Return (X, Y) of the center of cell containing provided text 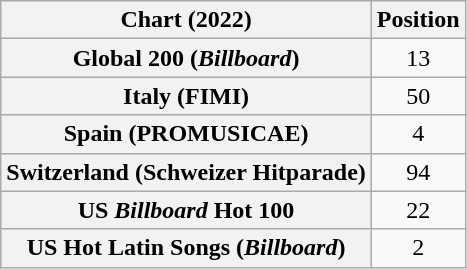
2 (418, 248)
US Billboard Hot 100 (186, 210)
US Hot Latin Songs (Billboard) (186, 248)
Switzerland (Schweizer Hitparade) (186, 172)
Italy (FIMI) (186, 96)
50 (418, 96)
Global 200 (Billboard) (186, 58)
Chart (2022) (186, 20)
4 (418, 134)
94 (418, 172)
13 (418, 58)
22 (418, 210)
Spain (PROMUSICAE) (186, 134)
Position (418, 20)
